Locate the cell with the specified text and output its [x, y] center coordinate. 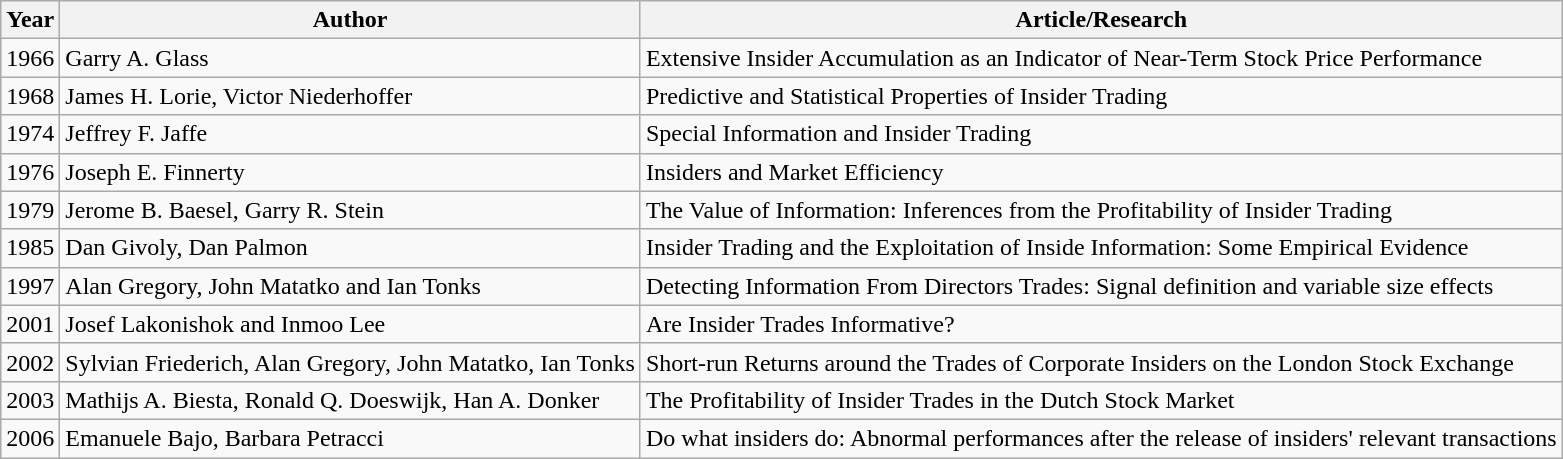
The Value of Information: Inferences from the Profitability of Insider Trading [1101, 210]
1976 [30, 172]
James H. Lorie, Victor Niederhoffer [350, 96]
1974 [30, 134]
Predictive and Statistical Properties of Insider Trading [1101, 96]
Insider Trading and the Exploitation of Inside Information: Some Empirical Evidence [1101, 248]
Special Information and Insider Trading [1101, 134]
1968 [30, 96]
Emanuele Bajo, Barbara Petracci [350, 438]
Do what insiders do: Abnormal performances after the release of insiders' relevant transactions [1101, 438]
Garry A. Glass [350, 58]
Joseph E. Finnerty [350, 172]
2003 [30, 400]
1966 [30, 58]
1997 [30, 286]
Detecting Information From Directors Trades: Signal definition and variable size effects [1101, 286]
Are Insider Trades Informative? [1101, 324]
Jerome B. Baesel, Garry R. Stein [350, 210]
Dan Givoly, Dan Palmon [350, 248]
Josef Lakonishok and Inmoo Lee [350, 324]
Short-run Returns around the Trades of Corporate Insiders on the London Stock Exchange [1101, 362]
Mathijs A. Biesta, Ronald Q. Doeswijk, Han A. Donker [350, 400]
Sylvian Friederich, Alan Gregory, John Matatko, Ian Tonks [350, 362]
Article/Research [1101, 20]
2006 [30, 438]
2001 [30, 324]
Year [30, 20]
1985 [30, 248]
1979 [30, 210]
Extensive Insider Accumulation as an Indicator of Near-Term Stock Price Performance [1101, 58]
2002 [30, 362]
Author [350, 20]
Alan Gregory, John Matatko and Ian Tonks [350, 286]
Insiders and Market Efficiency [1101, 172]
The Profitability of Insider Trades in the Dutch Stock Market [1101, 400]
Jeffrey F. Jaffe [350, 134]
